Pinpoint the cell where the given text exists, returning its (x, y) midpoint coordinate. 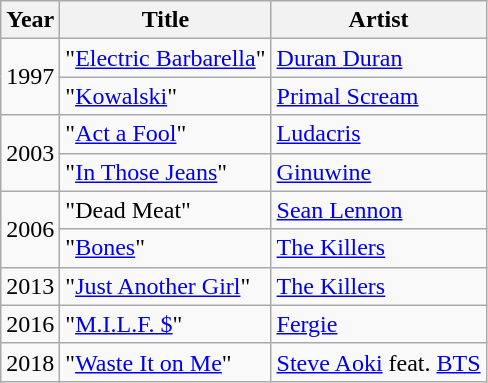
1997 (30, 77)
"In Those Jeans" (166, 172)
"Kowalski" (166, 96)
2013 (30, 286)
"Dead Meat" (166, 210)
"Electric Barbarella" (166, 58)
Sean Lennon (378, 210)
"Bones" (166, 248)
2006 (30, 229)
Duran Duran (378, 58)
"M.I.L.F. $" (166, 324)
Primal Scream (378, 96)
Ludacris (378, 134)
Fergie (378, 324)
2003 (30, 153)
2018 (30, 362)
2016 (30, 324)
"Waste It on Me" (166, 362)
Ginuwine (378, 172)
Year (30, 20)
"Act a Fool" (166, 134)
"Just Another Girl" (166, 286)
Steve Aoki feat. BTS (378, 362)
Title (166, 20)
Artist (378, 20)
